Search for the cell housing the specified text and yield its (x, y) center coordinate. 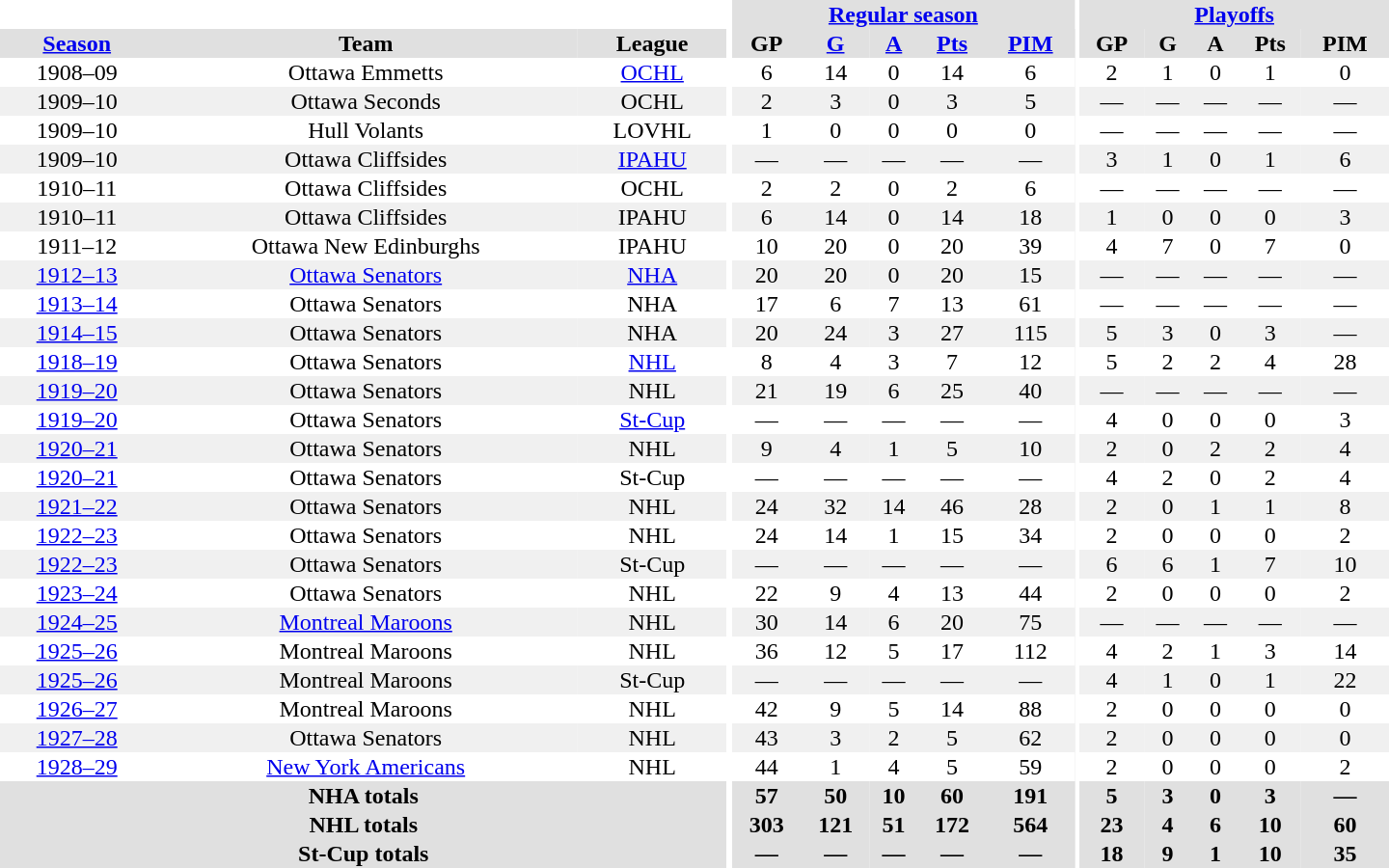
34 (1030, 535)
1923–24 (77, 593)
1913–14 (77, 304)
Ottawa Emmetts (366, 72)
1914–15 (77, 333)
NHA totals (363, 796)
112 (1030, 651)
St-Cup totals (363, 854)
Ottawa New Edinburghs (366, 246)
43 (766, 738)
27 (951, 333)
46 (951, 506)
1908–09 (77, 72)
57 (766, 796)
75 (1030, 622)
1912–13 (77, 275)
62 (1030, 738)
Team (366, 43)
1918–19 (77, 362)
1928–29 (77, 767)
1926–27 (77, 709)
21 (766, 391)
1911–12 (77, 246)
42 (766, 709)
Regular season (903, 14)
1921–22 (77, 506)
36 (766, 651)
172 (951, 825)
NHL totals (363, 825)
Hull Volants (366, 130)
32 (835, 506)
35 (1345, 854)
30 (766, 622)
League (652, 43)
121 (835, 825)
59 (1030, 767)
Ottawa Seconds (366, 101)
Season (77, 43)
191 (1030, 796)
39 (1030, 246)
1927–28 (77, 738)
19 (835, 391)
51 (893, 825)
88 (1030, 709)
61 (1030, 304)
Playoffs (1235, 14)
23 (1111, 825)
40 (1030, 391)
25 (951, 391)
LOVHL (652, 130)
New York Americans (366, 767)
303 (766, 825)
1924–25 (77, 622)
564 (1030, 825)
50 (835, 796)
115 (1030, 333)
